For the text-containing cell, return its midpoint in (X, Y) coordinate format. 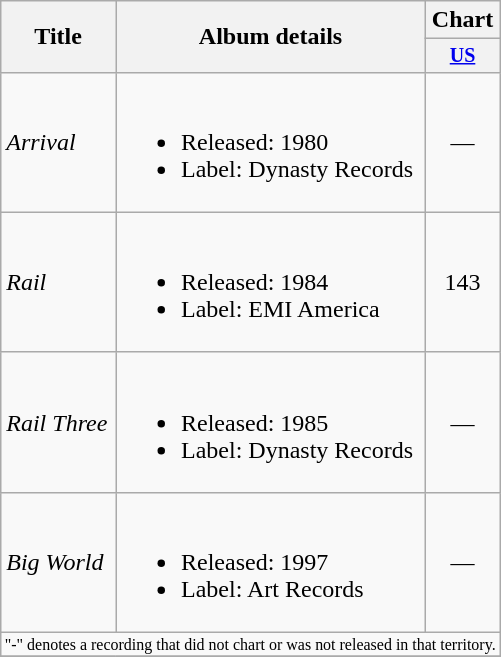
Title (58, 37)
Released: 1984Label: EMI America (271, 282)
Released: 1997Label: Art Records (271, 562)
Big World (58, 562)
143 (462, 282)
US (462, 56)
Chart (462, 20)
Rail Three (58, 422)
Arrival (58, 142)
Released: 1985Label: Dynasty Records (271, 422)
Rail (58, 282)
Album details (271, 37)
"-" denotes a recording that did not chart or was not released in that territory. (250, 645)
Released: 1980Label: Dynasty Records (271, 142)
